Search for the cell housing the specified text and yield its (x, y) center coordinate. 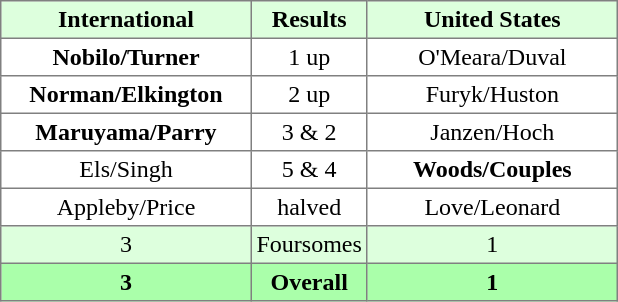
2 up (309, 95)
3 & 2 (309, 132)
Els/Singh (126, 170)
Appleby/Price (126, 207)
Foursomes (309, 245)
Love/Leonard (492, 207)
United States (492, 20)
Overall (309, 282)
5 & 4 (309, 170)
International (126, 20)
Results (309, 20)
O'Meara/Duval (492, 57)
Woods/Couples (492, 170)
Furyk/Huston (492, 95)
Nobilo/Turner (126, 57)
Norman/Elkington (126, 95)
1 up (309, 57)
Janzen/Hoch (492, 132)
Maruyama/Parry (126, 132)
halved (309, 207)
